Return the [X, Y] coordinate for the center point of the cell that contains the specified text.  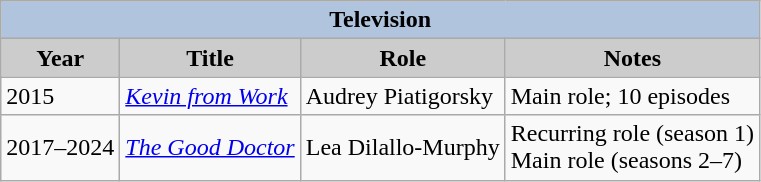
Lea Dilallo-Murphy [402, 148]
2015 [60, 96]
The Good Doctor [210, 148]
Main role; 10 episodes [632, 96]
Recurring role (season 1) Main role (seasons 2–7) [632, 148]
2017–2024 [60, 148]
Role [402, 58]
Title [210, 58]
Audrey Piatigorsky [402, 96]
Kevin from Work [210, 96]
Notes [632, 58]
Year [60, 58]
Television [380, 20]
